Scan for the cell matching the given text and deliver its [X, Y] coordinate at center. 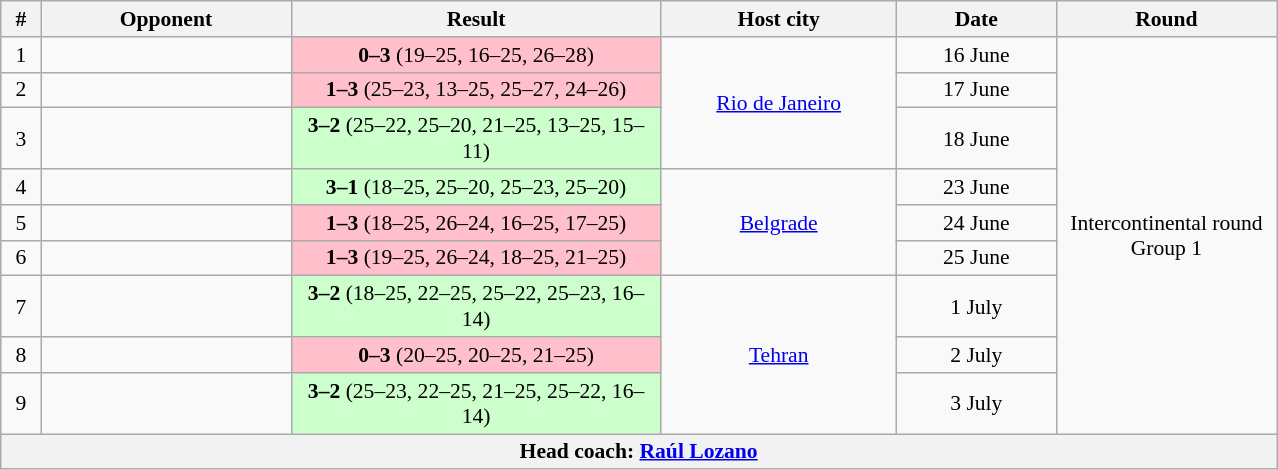
Round [1166, 19]
2 July [976, 355]
7 [21, 306]
0–3 (20–25, 20–25, 21–25) [476, 355]
1–3 (25–23, 13–25, 25–27, 24–26) [476, 90]
3 July [976, 404]
18 June [976, 138]
25 June [976, 258]
1 [21, 55]
3–2 (25–23, 22–25, 21–25, 25–22, 16–14) [476, 404]
9 [21, 404]
6 [21, 258]
3–2 (18–25, 22–25, 25–22, 25–23, 16–14) [476, 306]
23 June [976, 187]
2 [21, 90]
3–2 (25–22, 25–20, 21–25, 13–25, 15–11) [476, 138]
3 [21, 138]
17 June [976, 90]
3–1 (18–25, 25–20, 25–23, 25–20) [476, 187]
1–3 (19–25, 26–24, 18–25, 21–25) [476, 258]
Opponent [166, 19]
Tehran [778, 355]
# [21, 19]
Date [976, 19]
Result [476, 19]
Belgrade [778, 222]
24 June [976, 223]
16 June [976, 55]
Head coach: Raúl Lozano [639, 452]
8 [21, 355]
4 [21, 187]
Rio de Janeiro [778, 103]
0–3 (19–25, 16–25, 26–28) [476, 55]
Intercontinental roundGroup 1 [1166, 236]
5 [21, 223]
Host city [778, 19]
1 July [976, 306]
1–3 (18–25, 26–24, 16–25, 17–25) [476, 223]
